Output the (x, y) coordinate of the center of the cell containing the given text.  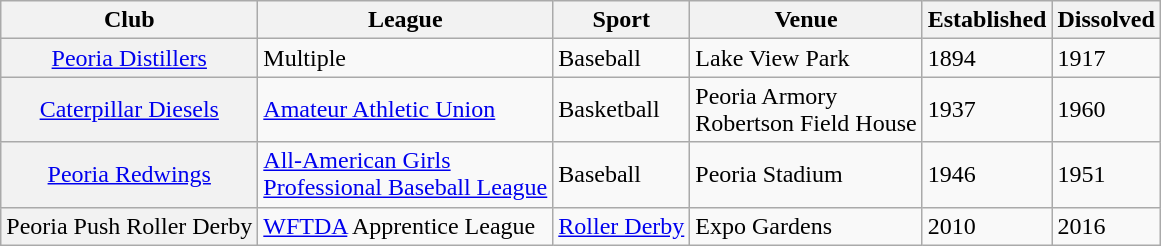
WFTDA Apprentice League (406, 226)
Established (987, 20)
Peoria ArmoryRobertson Field House (806, 110)
Expo Gardens (806, 226)
1917 (1106, 58)
League (406, 20)
2010 (987, 226)
Club (130, 20)
Peoria Stadium (806, 174)
Dissolved (1106, 20)
2016 (1106, 226)
1951 (1106, 174)
Multiple (406, 58)
1937 (987, 110)
1946 (987, 174)
Peoria Redwings (130, 174)
Sport (622, 20)
Peoria Distillers (130, 58)
All-American GirlsProfessional Baseball League (406, 174)
Amateur Athletic Union (406, 110)
Venue (806, 20)
1960 (1106, 110)
Roller Derby (622, 226)
Lake View Park (806, 58)
Basketball (622, 110)
Caterpillar Diesels (130, 110)
Peoria Push Roller Derby (130, 226)
1894 (987, 58)
